Determine the [x, y] coordinate at the center of the cell enclosing the given text.  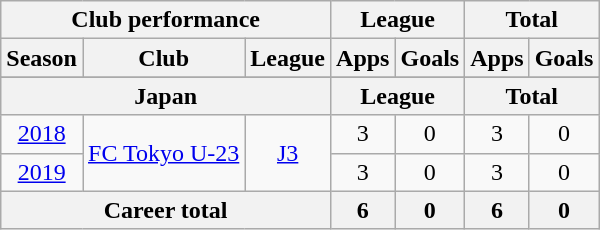
Season [42, 58]
J3 [288, 153]
2018 [42, 134]
FC Tokyo U-23 [163, 153]
Career total [166, 210]
2019 [42, 172]
Japan [166, 96]
Club performance [166, 20]
Club [163, 58]
